Find where the given text appears and provide that cell's center as [X, Y] coordinate. 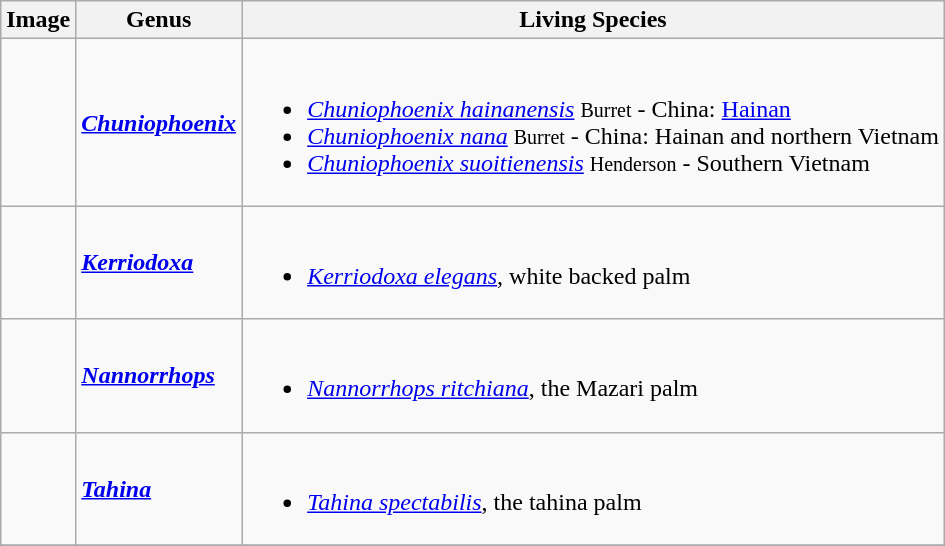
Living Species [594, 20]
Image [38, 20]
Nannorrhops [159, 376]
Kerriodoxa elegans, white backed palm [594, 262]
Chuniophoenix [159, 122]
Genus [159, 20]
Nannorrhops ritchiana, the Mazari palm [594, 376]
Tahina spectabilis, the tahina palm [594, 488]
Kerriodoxa [159, 262]
Tahina [159, 488]
